Search for the cell housing the specified text and yield its (x, y) center coordinate. 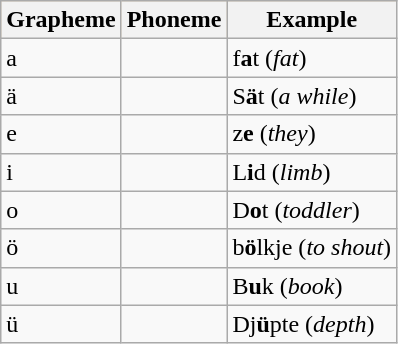
ö (61, 248)
Djüpte (depth) (312, 324)
Lid (limb) (312, 172)
ä (61, 96)
Dot (toddler) (312, 210)
o (61, 210)
a (61, 58)
Grapheme (61, 20)
ze (they) (312, 134)
e (61, 134)
Example (312, 20)
Phoneme (174, 20)
ü (61, 324)
u (61, 286)
Sät (a while) (312, 96)
i (61, 172)
bölkje (to shout) (312, 248)
Buk (book) (312, 286)
fat (fat) (312, 58)
